Output the [X, Y] coordinate of the center of the cell containing the given text.  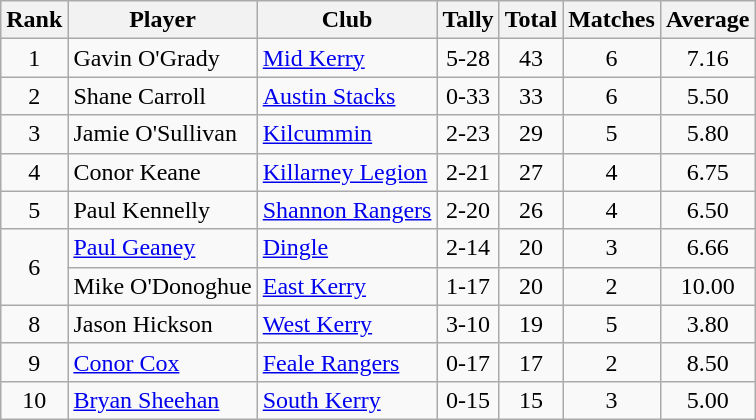
Kilcummin [347, 134]
Killarney Legion [347, 172]
6.50 [708, 210]
2-21 [468, 172]
Shane Carroll [162, 96]
East Kerry [347, 286]
Club [347, 20]
Austin Stacks [347, 96]
3-10 [468, 324]
Gavin O'Grady [162, 58]
33 [531, 96]
3.80 [708, 324]
5.80 [708, 134]
9 [34, 362]
Total [531, 20]
2-20 [468, 210]
Jason Hickson [162, 324]
43 [531, 58]
South Kerry [347, 400]
Paul Kennelly [162, 210]
0-15 [468, 400]
Jamie O'Sullivan [162, 134]
2-14 [468, 248]
19 [531, 324]
15 [531, 400]
Tally [468, 20]
Mid Kerry [347, 58]
0-17 [468, 362]
Rank [34, 20]
Paul Geaney [162, 248]
6.75 [708, 172]
7.16 [708, 58]
26 [531, 210]
Average [708, 20]
Mike O'Donoghue [162, 286]
5.00 [708, 400]
6.66 [708, 248]
8 [34, 324]
8.50 [708, 362]
Dingle [347, 248]
Conor Keane [162, 172]
Feale Rangers [347, 362]
1-17 [468, 286]
Player [162, 20]
5.50 [708, 96]
1 [34, 58]
10.00 [708, 286]
Bryan Sheehan [162, 400]
2-23 [468, 134]
29 [531, 134]
Conor Cox [162, 362]
West Kerry [347, 324]
Matches [612, 20]
Shannon Rangers [347, 210]
0-33 [468, 96]
10 [34, 400]
27 [531, 172]
17 [531, 362]
5-28 [468, 58]
